Capture the cell that displays the provided text and extract its [X, Y] central coordinate. 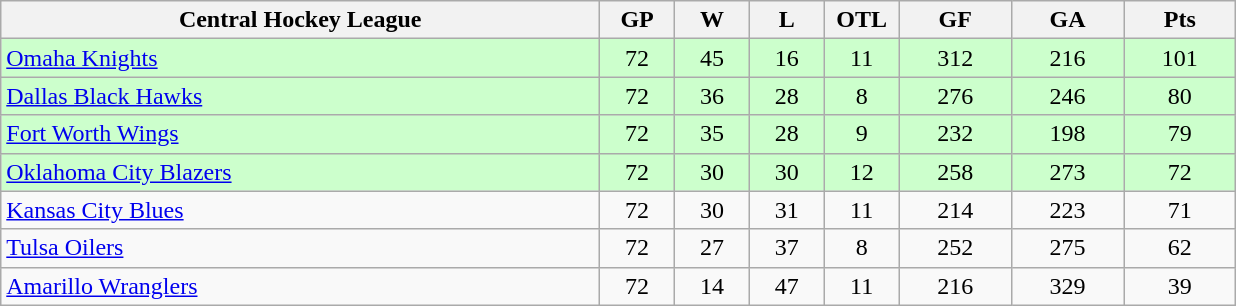
W [712, 20]
9 [862, 134]
Omaha Knights [300, 58]
101 [1180, 58]
258 [955, 172]
Amarillo Wranglers [300, 286]
OTL [862, 20]
Fort Worth Wings [300, 134]
31 [786, 210]
232 [955, 134]
37 [786, 248]
35 [712, 134]
Central Hockey League [300, 20]
39 [1180, 286]
198 [1067, 134]
80 [1180, 96]
12 [862, 172]
273 [1067, 172]
Dallas Black Hawks [300, 96]
79 [1180, 134]
329 [1067, 286]
47 [786, 286]
L [786, 20]
45 [712, 58]
214 [955, 210]
223 [1067, 210]
276 [955, 96]
Oklahoma City Blazers [300, 172]
Tulsa Oilers [300, 248]
GF [955, 20]
GA [1067, 20]
71 [1180, 210]
246 [1067, 96]
36 [712, 96]
312 [955, 58]
252 [955, 248]
27 [712, 248]
Pts [1180, 20]
16 [786, 58]
GP [638, 20]
275 [1067, 248]
Kansas City Blues [300, 210]
14 [712, 286]
62 [1180, 248]
